Output the [x, y] coordinate of the center of the cell containing the given text.  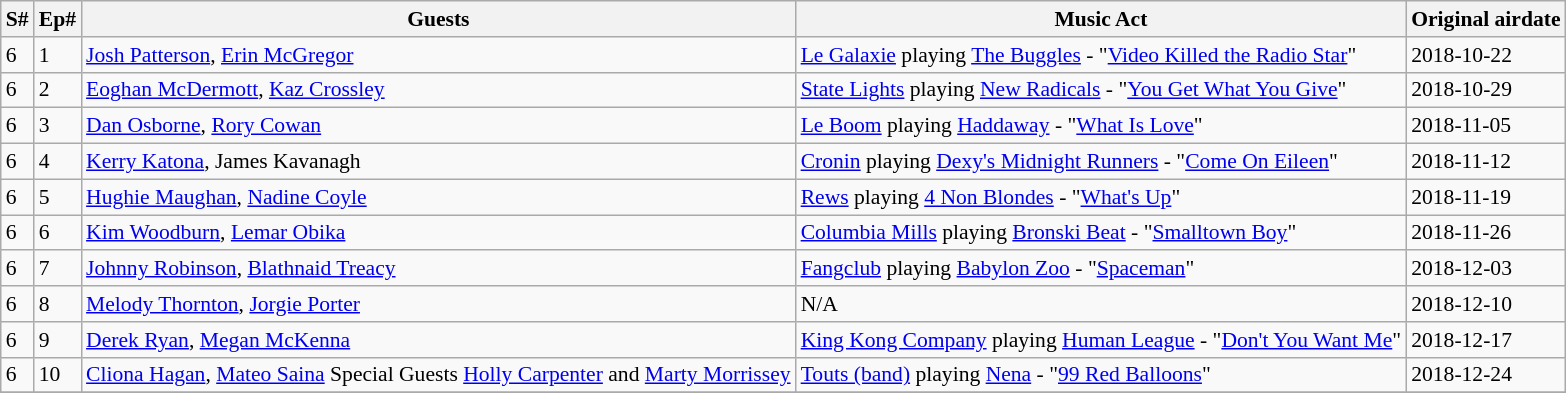
2018-11-26 [1486, 233]
Josh Patterson, Erin McGregor [438, 55]
Touts (band) playing Nena - "99 Red Balloons" [1102, 375]
Kim Woodburn, Lemar Obika [438, 233]
Music Act [1102, 19]
5 [58, 197]
Ep# [58, 19]
2018-11-19 [1486, 197]
State Lights playing New Radicals - "You Get What You Give" [1102, 90]
Columbia Mills playing Bronski Beat - "Smalltown Boy" [1102, 233]
Hughie Maughan, Nadine Coyle [438, 197]
10 [58, 375]
N/A [1102, 304]
Le Galaxie playing The Buggles - "Video Killed the Radio Star" [1102, 55]
Kerry Katona, James Kavanagh [438, 162]
Derek Ryan, Megan McKenna [438, 340]
2 [58, 90]
2018-11-12 [1486, 162]
7 [58, 269]
Rews playing 4 Non Blondes - "What's Up" [1102, 197]
2018-10-29 [1486, 90]
Cronin playing Dexy's Midnight Runners - "Come On Eileen" [1102, 162]
4 [58, 162]
2018-12-10 [1486, 304]
2018-12-17 [1486, 340]
Le Boom playing Haddaway - "What Is Love" [1102, 126]
Guests [438, 19]
Johnny Robinson, Blathnaid Treacy [438, 269]
8 [58, 304]
King Kong Company playing Human League - "Don't You Want Me" [1102, 340]
1 [58, 55]
Fangclub playing Babylon Zoo - "Spaceman" [1102, 269]
2018-10-22 [1486, 55]
2018-12-03 [1486, 269]
2018-12-24 [1486, 375]
Original airdate [1486, 19]
Dan Osborne, Rory Cowan [438, 126]
9 [58, 340]
Cliona Hagan, Mateo Saina Special Guests Holly Carpenter and Marty Morrissey [438, 375]
3 [58, 126]
S# [18, 19]
Eoghan McDermott, Kaz Crossley [438, 90]
Melody Thornton, Jorgie Porter [438, 304]
2018-11-05 [1486, 126]
